Determine the (X, Y) coordinate at the center of the cell enclosing the given text.  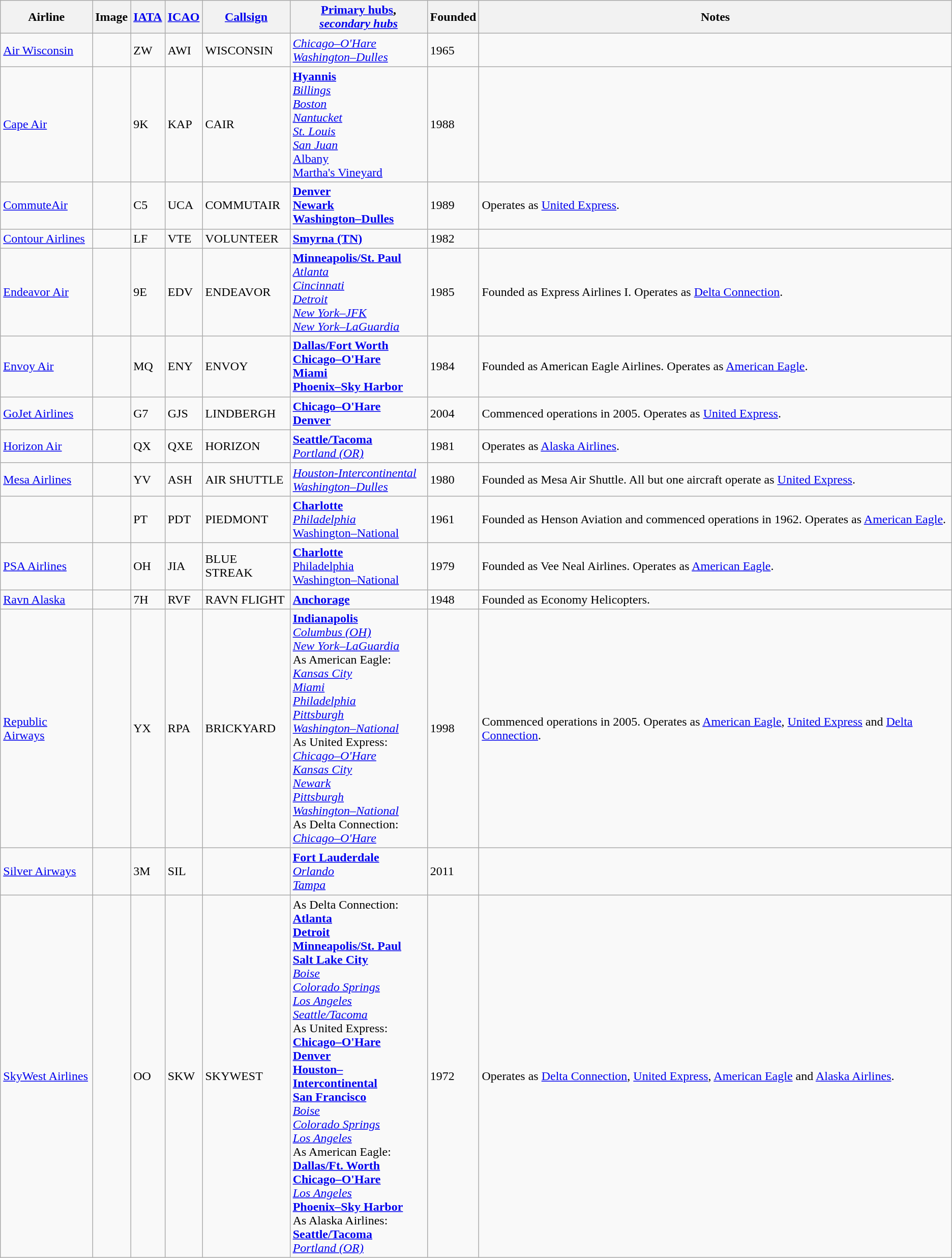
BRICKYARD (246, 729)
Image (112, 17)
OH (148, 566)
Anchorage (359, 600)
3M (148, 872)
HORIZON (246, 446)
VTE (184, 238)
UCA (184, 205)
Commenced operations in 2005. Operates as United Express. (715, 413)
ASH (184, 479)
7H (148, 600)
Horizon Air (47, 446)
ENVOY (246, 366)
HyannisBillingsBostonNantucketSt. LouisSan Juan AlbanyMartha's Vineyard (359, 124)
YX (148, 729)
G7 (148, 413)
KAP (184, 124)
Cape Air (47, 124)
GoJet Airlines (47, 413)
CAIR (246, 124)
Mesa Airlines (47, 479)
Seattle/TacomaPortland (OR) (359, 446)
AIR SHUTTLE (246, 479)
9E (148, 292)
RVF (184, 600)
PSA Airlines (47, 566)
1989 (453, 205)
JIA (184, 566)
RPA (184, 729)
QXE (184, 446)
1985 (453, 292)
Operates as Delta Connection, United Express, American Eagle and Alaska Airlines. (715, 1076)
1981 (453, 446)
AWI (184, 50)
1965 (453, 50)
Fort LauderdaleOrlandoTampa (359, 872)
Republic Airways (47, 729)
Houston-IntercontinentalWashington–Dulles (359, 479)
SKYWEST (246, 1076)
Chicago–O'HareWashington–Dulles (359, 50)
ENDEAVOR (246, 292)
Silver Airways (47, 872)
Founded as Express Airlines I. Operates as Delta Connection. (715, 292)
SkyWest Airlines (47, 1076)
Founded as Vee Neal Airlines. Operates as American Eagle. (715, 566)
LF (148, 238)
Operates as Alaska Airlines. (715, 446)
GJS (184, 413)
ICAO (184, 17)
Commenced operations in 2005. Operates as American Eagle, United Express and Delta Connection. (715, 729)
9K (148, 124)
LINDBERGH (246, 413)
Founded as Mesa Air Shuttle. All but one aircraft operate as United Express. (715, 479)
1948 (453, 600)
QX (148, 446)
MQ (148, 366)
Notes (715, 17)
Founded as Economy Helicopters. (715, 600)
IATA (148, 17)
SKW (184, 1076)
Founded as Henson Aviation and commenced operations in 1962. Operates as American Eagle. (715, 519)
Chicago–O'HareDenver (359, 413)
Dallas/Fort WorthChicago–O'HareMiami Phoenix–Sky Harbor (359, 366)
1979 (453, 566)
1984 (453, 366)
Ravn Alaska (47, 600)
WISCONSIN (246, 50)
Minneapolis/St. PaulAtlanta CincinnatiDetroitNew York–JFKNew York–LaGuardia (359, 292)
DenverNewarkWashington–Dulles (359, 205)
1998 (453, 729)
PIEDMONT (246, 519)
C5 (148, 205)
1988 (453, 124)
SIL (184, 872)
Envoy Air (47, 366)
EDV (184, 292)
Founded as American Eagle Airlines. Operates as American Eagle. (715, 366)
2011 (453, 872)
YV (148, 479)
Primary hubs, secondary hubs (359, 17)
1972 (453, 1076)
Founded (453, 17)
1982 (453, 238)
Air Wisconsin (47, 50)
Airline (47, 17)
Contour Airlines (47, 238)
1980 (453, 479)
2004 (453, 413)
Operates as United Express. (715, 205)
ENY (184, 366)
RAVN FLIGHT (246, 600)
PDT (184, 519)
VOLUNTEER (246, 238)
ZW (148, 50)
OO (148, 1076)
PT (148, 519)
Endeavor Air (47, 292)
Smyrna (TN) (359, 238)
Callsign (246, 17)
CommuteAir (47, 205)
COMMUTAIR (246, 205)
BLUE STREAK (246, 566)
1961 (453, 519)
